Output the (X, Y) coordinate of the center of the cell containing the given text.  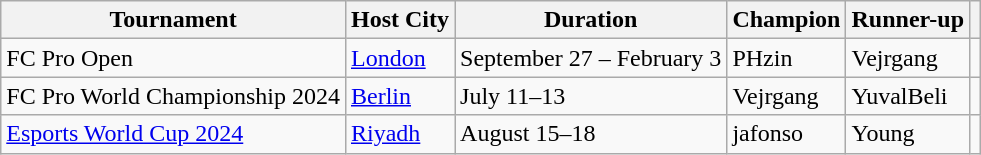
Young (908, 134)
YuvalBeli (908, 96)
Champion (786, 20)
PHzin (786, 58)
London (400, 58)
Host City (400, 20)
Tournament (174, 20)
August 15–18 (591, 134)
FC Pro Open (174, 58)
September 27 – February 3 (591, 58)
Runner-up (908, 20)
July 11–13 (591, 96)
Esports World Cup 2024 (174, 134)
Riyadh (400, 134)
jafonso (786, 134)
FC Pro World Championship 2024 (174, 96)
Duration (591, 20)
Berlin (400, 96)
